Determine the [X, Y] coordinate at the center of the cell enclosing the given text.  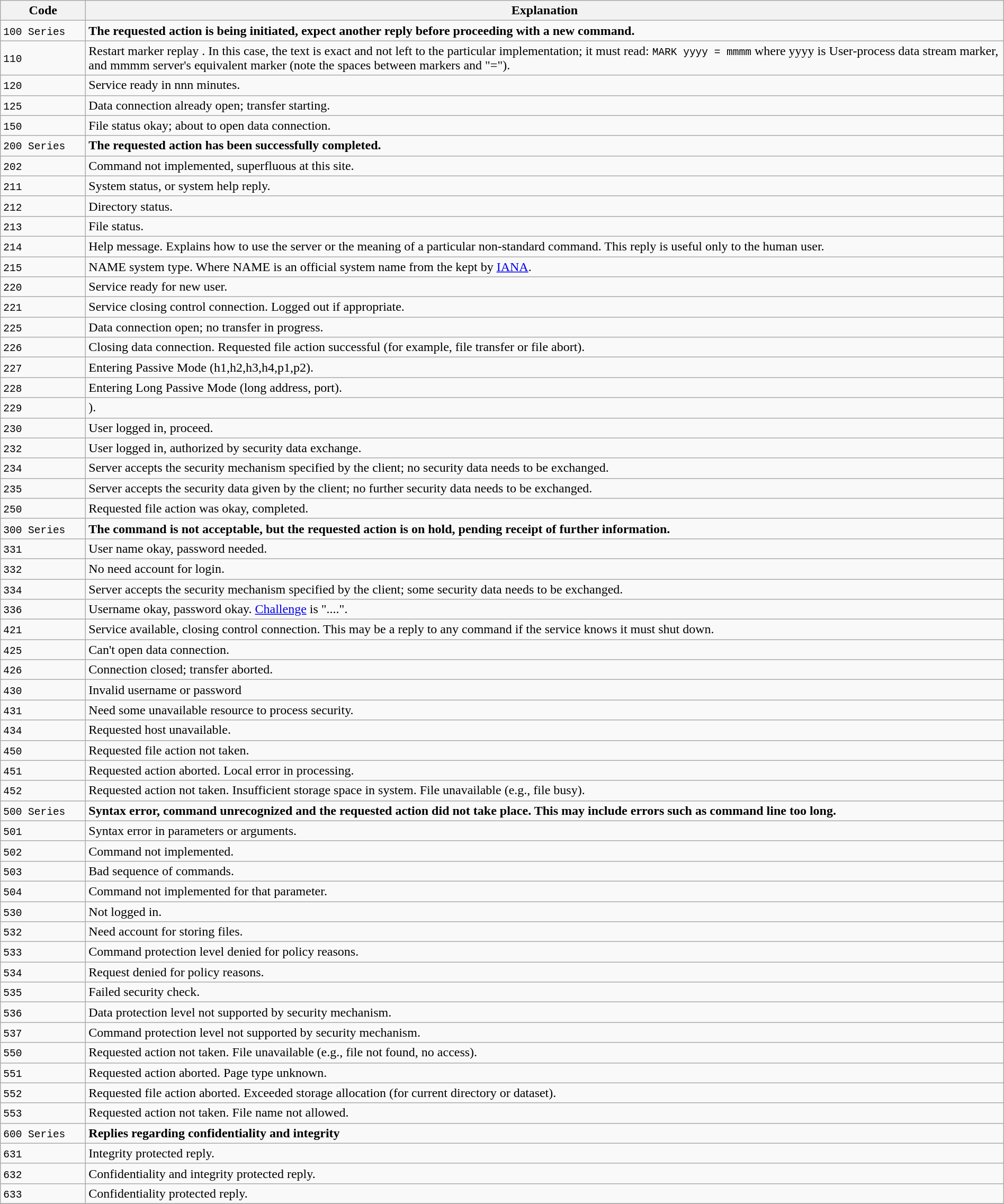
NAME system type. Where NAME is an official system name from the kept by IANA. [544, 266]
450 [43, 750]
Explanation [544, 11]
504 [43, 891]
227 [43, 367]
Confidentiality protected reply. [544, 1193]
426 [43, 670]
200 Series [43, 146]
Data connection open; no transfer in progress. [544, 327]
Service available, closing control connection. This may be a reply to any command if the service knows it must shut down. [544, 630]
Can't open data connection. [544, 650]
Data connection already open; transfer starting. [544, 105]
User logged in, proceed. [544, 428]
533 [43, 952]
631 [43, 1153]
235 [43, 488]
532 [43, 932]
Connection closed; transfer aborted. [544, 670]
211 [43, 186]
Invalid username or password [544, 690]
213 [43, 226]
Command protection level denied for policy reasons. [544, 952]
Code [43, 11]
Confidentiality and integrity protected reply. [544, 1173]
250 [43, 508]
334 [43, 589]
434 [43, 730]
232 [43, 448]
File status. [544, 226]
537 [43, 1032]
The requested action is being initiated, expect another reply before proceeding with a new command. [544, 31]
534 [43, 972]
100 Series [43, 31]
The requested action has been successfully completed. [544, 146]
The command is not acceptable, but the requested action is on hold, pending receipt of further information. [544, 528]
Command not implemented. [544, 851]
228 [43, 388]
226 [43, 347]
Directory status. [544, 206]
Requested file action was okay, completed. [544, 508]
Server accepts the security mechanism specified by the client; some security data needs to be exchanged. [544, 589]
633 [43, 1193]
202 [43, 166]
No need account for login. [544, 569]
Syntax error, command unrecognized and the requested action did not take place. This may include errors such as command line too long. [544, 811]
Command not implemented for that parameter. [544, 891]
Command protection level not supported by security mechanism. [544, 1032]
553 [43, 1113]
150 [43, 125]
530 [43, 911]
221 [43, 307]
120 [43, 85]
220 [43, 287]
336 [43, 609]
Entering Passive Mode (h1,h2,h3,h4,p1,p2). [544, 367]
421 [43, 630]
Server accepts the security mechanism specified by the client; no security data needs to be exchanged. [544, 468]
500 Series [43, 811]
Service closing control connection. Logged out if appropriate. [544, 307]
452 [43, 790]
535 [43, 992]
451 [43, 770]
Data protection level not supported by security mechanism. [544, 1012]
110 [43, 58]
Failed security check. [544, 992]
Syntax error in parameters or arguments. [544, 831]
234 [43, 468]
Requested action aborted. Local error in processing. [544, 770]
Need account for storing files. [544, 932]
Requested action not taken. Insufficient storage space in system. File unavailable (e.g., file busy). [544, 790]
File status okay; about to open data connection. [544, 125]
536 [43, 1012]
Bad sequence of commands. [544, 871]
502 [43, 851]
632 [43, 1173]
212 [43, 206]
Requested action not taken. File unavailable (e.g., file not found, no access). [544, 1053]
Request denied for policy reasons. [544, 972]
Service ready for new user. [544, 287]
Requested host unavailable. [544, 730]
214 [43, 246]
552 [43, 1093]
430 [43, 690]
). [544, 408]
Replies regarding confidentiality and integrity [544, 1133]
Help message. Explains how to use the server or the meaning of a particular non-standard command. This reply is useful only to the human user. [544, 246]
229 [43, 408]
503 [43, 871]
System status, or system help reply. [544, 186]
Server accepts the security data given by the client; no further security data needs to be exchanged. [544, 488]
Service ready in nnn minutes. [544, 85]
Closing data connection. Requested file action successful (for example, file transfer or file abort). [544, 347]
Requested action not taken. File name not allowed. [544, 1113]
125 [43, 105]
Entering Long Passive Mode (long address, port). [544, 388]
Requested action aborted. Page type unknown. [544, 1073]
User name okay, password needed. [544, 549]
230 [43, 428]
600 Series [43, 1133]
225 [43, 327]
Not logged in. [544, 911]
300 Series [43, 528]
Requested file action not taken. [544, 750]
425 [43, 650]
550 [43, 1053]
Need some unavailable resource to process security. [544, 710]
551 [43, 1073]
332 [43, 569]
501 [43, 831]
Username okay, password okay. Challenge is "....". [544, 609]
Command not implemented, superfluous at this site. [544, 166]
Integrity protected reply. [544, 1153]
215 [43, 266]
User logged in, authorized by security data exchange. [544, 448]
331 [43, 549]
Requested file action aborted. Exceeded storage allocation (for current directory or dataset). [544, 1093]
431 [43, 710]
